For the text-containing cell, return its midpoint in [x, y] coordinate format. 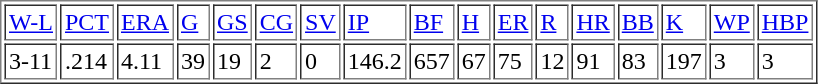
3-11 [30, 62]
657 [432, 62]
91 [593, 62]
CG [276, 22]
12 [552, 62]
BB [638, 22]
GS [233, 22]
39 [194, 62]
H [474, 22]
G [194, 22]
ER [513, 22]
197 [684, 62]
R [552, 22]
HR [593, 22]
IP [374, 22]
.214 [86, 62]
2 [276, 62]
19 [233, 62]
W-L [30, 22]
PCT [86, 22]
SV [321, 22]
0 [321, 62]
75 [513, 62]
K [684, 22]
67 [474, 62]
ERA [146, 22]
4.11 [146, 62]
HBP [785, 22]
WP [732, 22]
83 [638, 62]
BF [432, 22]
146.2 [374, 62]
